Return [x, y] of the center of cell containing provided text 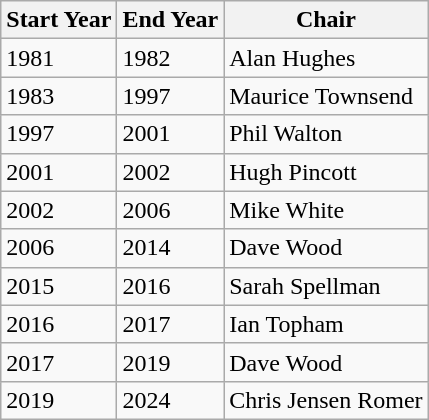
1981 [59, 58]
Mike White [326, 210]
Alan Hughes [326, 58]
Phil Walton [326, 134]
Start Year [59, 20]
1983 [59, 96]
Chris Jensen Romer [326, 400]
1982 [170, 58]
Hugh Pincott [326, 172]
Maurice Townsend [326, 96]
Ian Topham [326, 324]
Chair [326, 20]
2015 [59, 286]
Sarah Spellman [326, 286]
End Year [170, 20]
2014 [170, 248]
2024 [170, 400]
